Pinpoint the cell where the given text exists, returning its (x, y) midpoint coordinate. 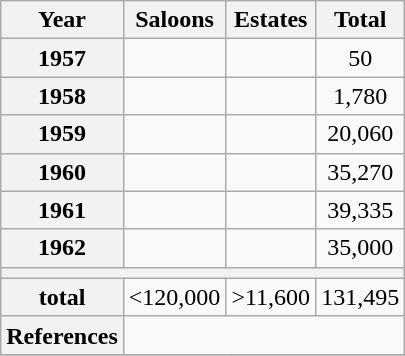
1957 (62, 58)
1958 (62, 96)
39,335 (360, 210)
Saloons (174, 20)
<120,000 (174, 297)
>11,600 (271, 297)
20,060 (360, 134)
Year (62, 20)
35,270 (360, 172)
1960 (62, 172)
131,495 (360, 297)
1962 (62, 248)
Total (360, 20)
50 (360, 58)
1959 (62, 134)
1961 (62, 210)
35,000 (360, 248)
1,780 (360, 96)
References (62, 335)
total (62, 297)
Estates (271, 20)
